For the text-containing cell, return its midpoint in [x, y] coordinate format. 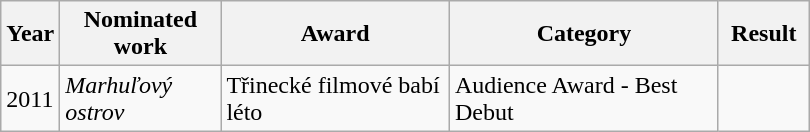
Award [336, 34]
Třinecké filmové babí léto [336, 98]
Marhuľový ostrov [140, 98]
Category [584, 34]
2011 [30, 98]
Audience Award - Best Debut [584, 98]
Nominated work [140, 34]
Result [764, 34]
Year [30, 34]
